Detect which cell encompasses the target text, then output its (X, Y) center coordinate. 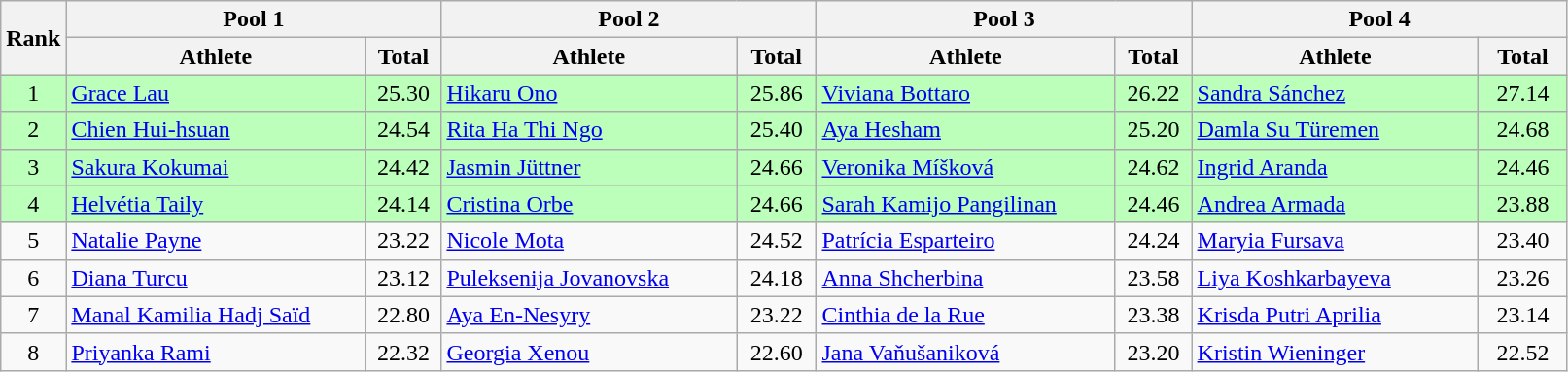
23.20 (1153, 352)
23.26 (1522, 278)
1 (33, 93)
8 (33, 352)
22.80 (403, 315)
Pool 4 (1379, 19)
24.54 (403, 130)
Cristina Orbe (589, 204)
3 (33, 167)
Patrícia Esparteiro (966, 241)
26.22 (1153, 93)
27.14 (1522, 93)
24.24 (1153, 241)
24.52 (777, 241)
23.12 (403, 278)
Liya Koshkarbayeva (1336, 278)
Sakura Kokumai (216, 167)
Georgia Xenou (589, 352)
Diana Turcu (216, 278)
Sandra Sánchez (1336, 93)
Aya Hesham (966, 130)
Krisda Putri Aprilia (1336, 315)
Rank (33, 38)
23.58 (1153, 278)
Rita Ha Thi Ngo (589, 130)
Sarah Kamijo Pangilinan (966, 204)
Viviana Bottaro (966, 93)
5 (33, 241)
22.32 (403, 352)
24.42 (403, 167)
Jasmin Jüttner (589, 167)
Priyanka Rami (216, 352)
Cinthia de la Rue (966, 315)
Puleksenija Jovanovska (589, 278)
25.20 (1153, 130)
Helvétia Taily (216, 204)
Pool 2 (629, 19)
Chien Hui-hsuan (216, 130)
25.30 (403, 93)
Grace Lau (216, 93)
24.62 (1153, 167)
Pool 1 (254, 19)
Maryia Fursava (1336, 241)
Pool 3 (1004, 19)
4 (33, 204)
24.18 (777, 278)
Kristin Wieninger (1336, 352)
Nicole Mota (589, 241)
23.40 (1522, 241)
Manal Kamilia Hadj Saïd (216, 315)
24.68 (1522, 130)
6 (33, 278)
22.52 (1522, 352)
Andrea Armada (1336, 204)
Natalie Payne (216, 241)
25.86 (777, 93)
Damla Su Türemen (1336, 130)
2 (33, 130)
22.60 (777, 352)
23.88 (1522, 204)
25.40 (777, 130)
Hikaru Ono (589, 93)
Aya En-Nesyry (589, 315)
23.14 (1522, 315)
24.14 (403, 204)
Anna Shcherbina (966, 278)
Veronika Míšková (966, 167)
Ingrid Aranda (1336, 167)
7 (33, 315)
Jana Vaňušaniková (966, 352)
23.38 (1153, 315)
